Capture the cell that displays the provided text and extract its [X, Y] central coordinate. 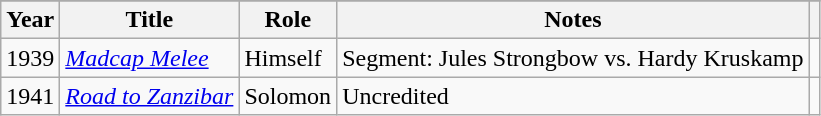
Himself [288, 58]
Road to Zanzibar [150, 96]
1941 [30, 96]
Segment: Jules Strongbow vs. Hardy Kruskamp [573, 58]
Uncredited [573, 96]
Solomon [288, 96]
Role [288, 20]
Madcap Melee [150, 58]
Title [150, 20]
1939 [30, 58]
Year [30, 20]
Notes [573, 20]
